From the cell containing the given text, extract its center point as [x, y] coordinate. 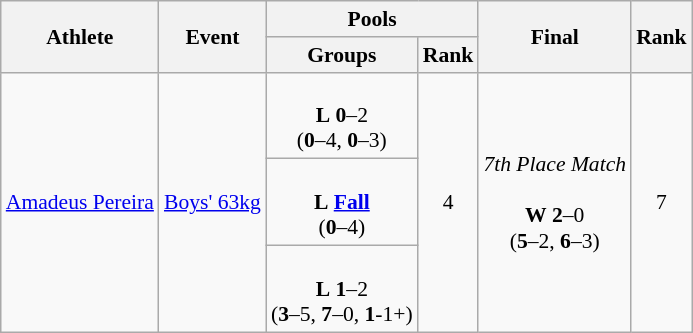
L Fall(0–4) [342, 202]
Event [212, 36]
4 [448, 202]
Athlete [80, 36]
Final [554, 36]
Amadeus Pereira [80, 202]
7 [662, 202]
Pools [372, 19]
L 0–2(0–4, 0–3) [342, 116]
Boys' 63kg [212, 202]
7th Place MatchW 2–0(5–2, 6–3) [554, 202]
L 1–2(3–5, 7–0, 1-1+) [342, 290]
Groups [342, 55]
